Search for the cell housing the specified text and yield its (x, y) center coordinate. 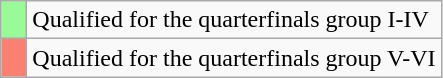
Qualified for the quarterfinals group V-VI (234, 58)
Qualified for the quarterfinals group I-IV (234, 20)
